Output the (X, Y) coordinate of the center of the cell containing the given text.  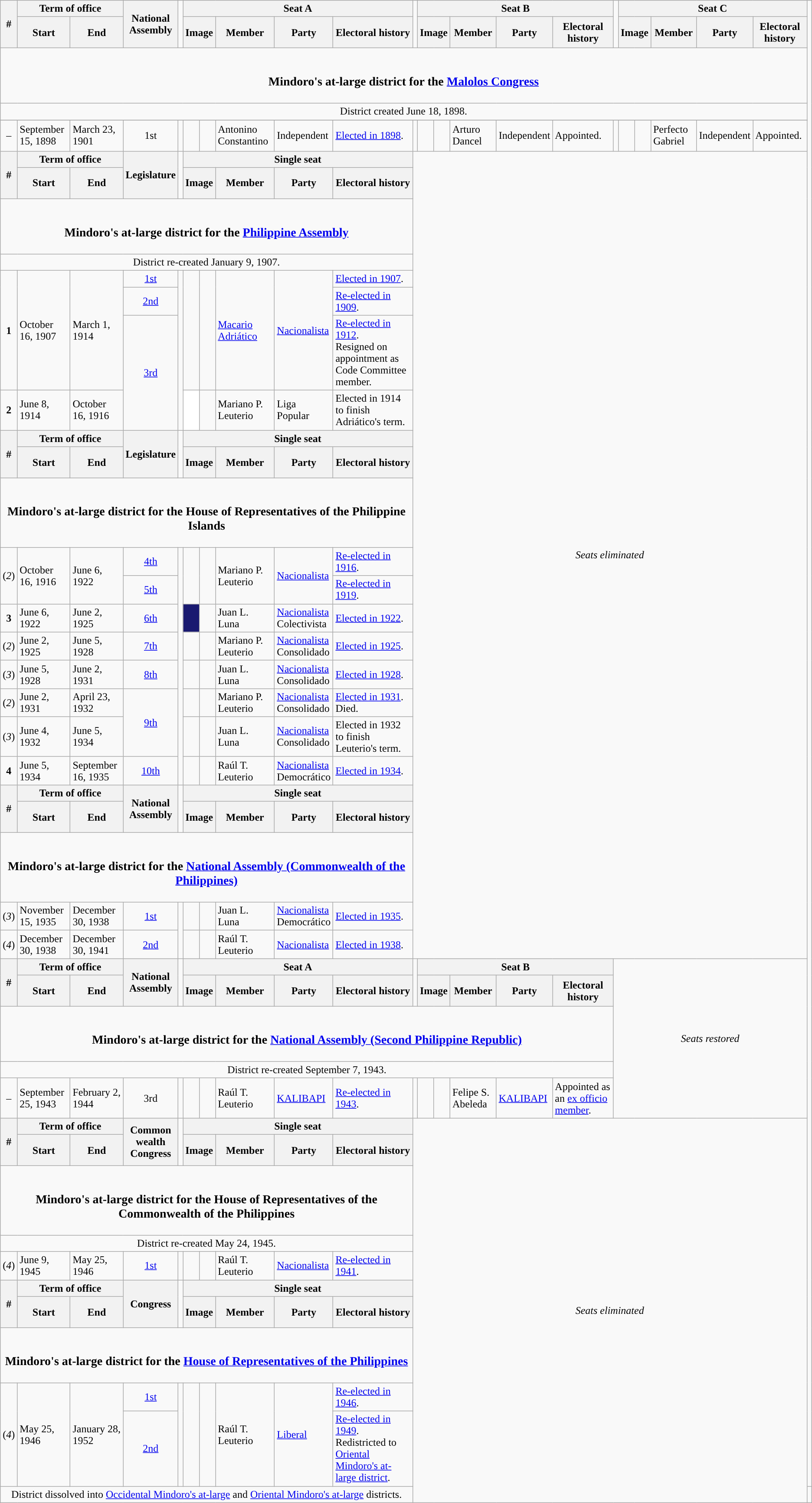
District created June 18, 1898. (403, 111)
June 9, 1945 (44, 1266)
September 15, 1898 (44, 135)
April 23, 1932 (97, 703)
Antonino Constantino (245, 135)
January 28, 1952 (97, 1434)
Elected in 1931.Died. (373, 703)
February 2, 1944 (97, 1098)
March 1, 1914 (97, 330)
Re-elected in 1916. (373, 561)
October 16, 1907 (44, 330)
Congress (151, 1304)
Elected in 1922. (373, 618)
Appointed as an ex officio member. (583, 1098)
March 23, 1901 (97, 135)
Seat C (712, 9)
District re-created September 7, 1943. (307, 1070)
Arturo Dancel (473, 135)
June 8, 1914 (44, 410)
3 (9, 618)
December 30, 1941 (97, 945)
5th (151, 590)
September 25, 1943 (44, 1098)
District dissolved into Occidental Mindoro's at-large and Oriental Mindoro's at-large districts. (206, 1494)
Re-elected in 1941. (373, 1266)
Perfecto Gabriel (674, 135)
Mindoro's at-large district for the Philippine Assembly (206, 226)
2 (9, 410)
Re-elected in 1946. (373, 1397)
June 4, 1932 (44, 737)
Mindoro's at-large district for the Malolos Congress (403, 75)
Elected in 1898. (373, 135)
Elected in 1934. (373, 770)
Re-elected in 1909. (373, 301)
Macario Adriático (245, 330)
Re-elected in 1919. (373, 590)
NacionalistaColectivista (304, 618)
4th (151, 561)
Liga Popular (304, 410)
District re-created May 24, 1945. (206, 1244)
10th (151, 770)
November 15, 1935 (44, 916)
4 (9, 770)
Felipe S. Abeleda (473, 1098)
Mindoro's at-large district for the National Assembly (Commonwealth of the Philippines) (206, 868)
1 (9, 330)
6th (151, 618)
Elected in 1938. (373, 945)
7th (151, 646)
Elected in 1935. (373, 916)
Mindoro's at-large district for the National Assembly (Second Philippine Republic) (307, 1034)
Liberal (304, 1434)
Elected in 1914 to finish Adriático's term. (373, 410)
Elected in 1907. (373, 278)
8th (151, 674)
9th (151, 723)
September 16, 1935 (97, 770)
Elected in 1925. (373, 646)
Elected in 1932 to finish Leuterio's term. (373, 737)
Re-elected in 1949. Redistricted to Oriental Mindoro's at-large district. (373, 1449)
Re-elected in 1943. (373, 1098)
Mindoro's at-large district for the House of Representatives of the Philippine Islands (206, 513)
Elected in 1928. (373, 674)
CommonwealthCongress (151, 1142)
Re-elected in 1912.Resigned on appointment as Code Committee member. (373, 353)
District re-created January 9, 1907. (206, 262)
Mindoro's at-large district for the House of Representatives of the Philippines (206, 1355)
Seats restored (710, 1038)
Mindoro's at-large district for the House of Representatives of the Commonwealth of the Philippines (206, 1200)
